Find where the given text appears and provide that cell's center as [x, y] coordinate. 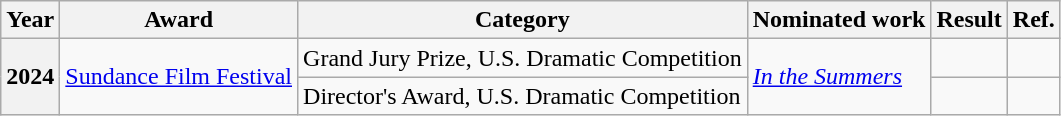
Nominated work [839, 20]
Sundance Film Festival [179, 77]
Director's Award, U.S. Dramatic Competition [523, 96]
Award [179, 20]
In the Summers [839, 77]
Category [523, 20]
2024 [30, 77]
Year [30, 20]
Result [969, 20]
Grand Jury Prize, U.S. Dramatic Competition [523, 58]
Ref. [1034, 20]
